Determine the (X, Y) coordinate at the center of the cell enclosing the given text.  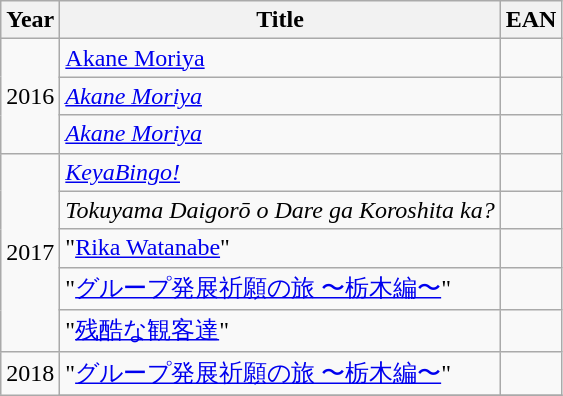
"残酷な観客達" (280, 332)
Title (280, 20)
2016 (30, 96)
2017 (30, 252)
"Rika Watanabe" (280, 248)
2018 (30, 374)
Year (30, 20)
KeyaBingo! (280, 172)
EAN (531, 20)
Tokuyama Daigorō o Dare ga Koroshita ka? (280, 210)
